Extract the [x, y] coordinate from the center of the cell holding the provided text.  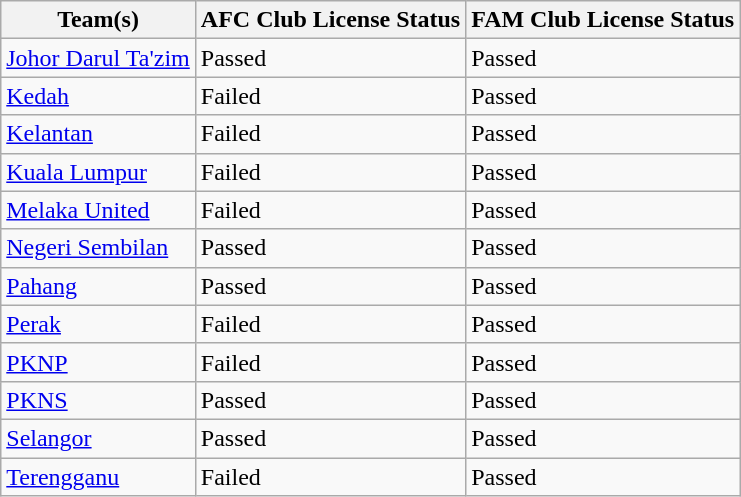
Melaka United [98, 210]
Kuala Lumpur [98, 172]
Perak [98, 324]
Selangor [98, 438]
Pahang [98, 286]
Terengganu [98, 477]
Team(s) [98, 20]
FAM Club License Status [603, 20]
AFC Club License Status [330, 20]
Johor Darul Ta'zim [98, 58]
PKNP [98, 362]
Kelantan [98, 134]
PKNS [98, 400]
Kedah [98, 96]
Negeri Sembilan [98, 248]
